Determine the [x, y] coordinate at the center of the cell enclosing the given text.  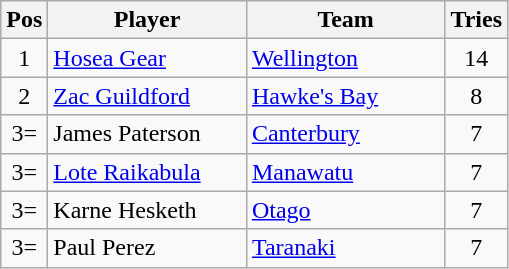
Player [148, 20]
Karne Hesketh [148, 210]
Canterbury [346, 134]
Taranaki [346, 248]
Pos [24, 20]
Manawatu [346, 172]
Hawke's Bay [346, 96]
Lote Raikabula [148, 172]
James Paterson [148, 134]
Hosea Gear [148, 58]
Paul Perez [148, 248]
1 [24, 58]
Zac Guildford [148, 96]
2 [24, 96]
Wellington [346, 58]
14 [476, 58]
8 [476, 96]
Tries [476, 20]
Otago [346, 210]
Team [346, 20]
